From the cell containing the given text, extract its center point as [x, y] coordinate. 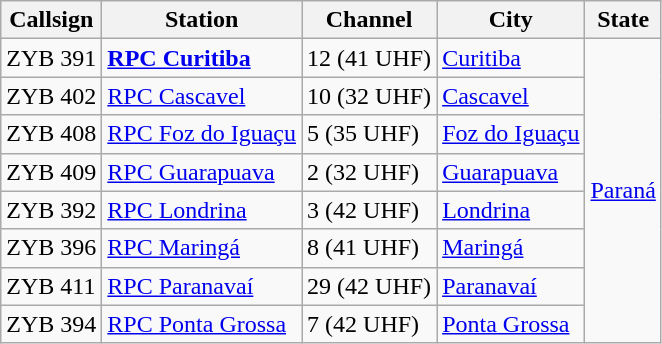
RPC Cascavel [202, 96]
RPC Curitiba [202, 58]
ZYB 409 [52, 172]
ZYB 394 [52, 324]
Callsign [52, 20]
State [623, 20]
ZYB 411 [52, 286]
7 (42 UHF) [370, 324]
10 (32 UHF) [370, 96]
Cascavel [511, 96]
Channel [370, 20]
2 (32 UHF) [370, 172]
ZYB 392 [52, 210]
ZYB 402 [52, 96]
RPC Paranavaí [202, 286]
3 (42 UHF) [370, 210]
Londrina [511, 210]
Station [202, 20]
Guarapuava [511, 172]
5 (35 UHF) [370, 134]
ZYB 396 [52, 248]
RPC Foz do Iguaçu [202, 134]
29 (42 UHF) [370, 286]
Curitiba [511, 58]
Maringá [511, 248]
Ponta Grossa [511, 324]
ZYB 408 [52, 134]
RPC Maringá [202, 248]
Paraná [623, 191]
RPC Guarapuava [202, 172]
Paranavaí [511, 286]
ZYB 391 [52, 58]
8 (41 UHF) [370, 248]
City [511, 20]
Foz do Iguaçu [511, 134]
12 (41 UHF) [370, 58]
RPC Londrina [202, 210]
RPC Ponta Grossa [202, 324]
